Return (X, Y) of the center of cell containing provided text 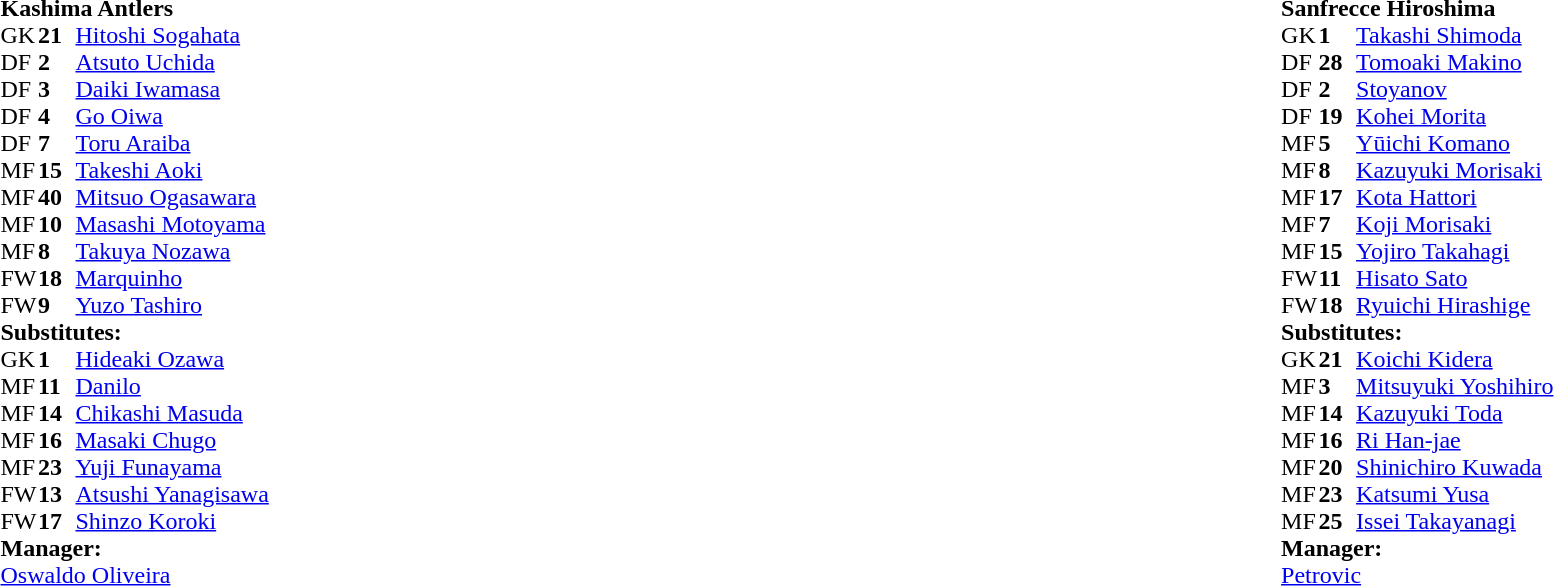
Hitoshi Sogahata (172, 36)
20 (1338, 468)
Stoyanov (1454, 90)
Kohei Morita (1454, 116)
5 (1338, 144)
28 (1338, 62)
Yuzo Tashiro (172, 306)
Shinichiro Kuwada (1454, 468)
Chikashi Masuda (172, 414)
Takeshi Aoki (172, 170)
Koichi Kidera (1454, 360)
10 (57, 224)
Mitsuyuki Yoshihiro (1454, 386)
Kazuyuki Toda (1454, 414)
19 (1338, 116)
Atsushi Yanagisawa (172, 494)
Ryuichi Hirashige (1454, 306)
9 (57, 306)
Hisato Sato (1454, 278)
Hideaki Ozawa (172, 360)
Ri Han-jae (1454, 440)
Koji Morisaki (1454, 224)
Tomoaki Makino (1454, 62)
Daiki Iwamasa (172, 90)
13 (57, 494)
Yuji Funayama (172, 468)
Kazuyuki Morisaki (1454, 170)
Marquinho (172, 278)
Yojiro Takahagi (1454, 252)
Danilo (172, 386)
Mitsuo Ogasawara (172, 198)
Toru Araiba (172, 144)
Katsumi Yusa (1454, 494)
Atsuto Uchida (172, 62)
Go Oiwa (172, 116)
Masaki Chugo (172, 440)
Shinzo Koroki (172, 522)
Kota Hattori (1454, 198)
Takuya Nozawa (172, 252)
25 (1338, 522)
40 (57, 198)
4 (57, 116)
Takashi Shimoda (1454, 36)
Yūichi Komano (1454, 144)
Masashi Motoyama (172, 224)
Issei Takayanagi (1454, 522)
